Return the (X, Y) coordinate for the center point of the cell that contains the specified text.  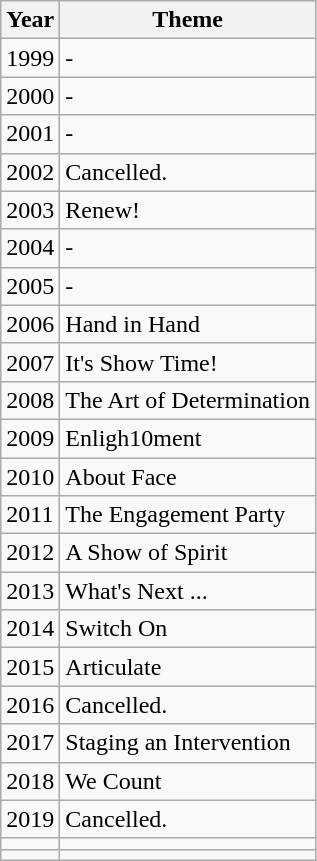
What's Next ... (188, 591)
Switch On (188, 629)
2003 (30, 210)
Renew! (188, 210)
Hand in Hand (188, 324)
A Show of Spirit (188, 553)
2006 (30, 324)
2011 (30, 515)
It's Show Time! (188, 362)
2004 (30, 248)
2002 (30, 172)
About Face (188, 477)
2009 (30, 438)
Articulate (188, 667)
2010 (30, 477)
2014 (30, 629)
The Art of Determination (188, 400)
Enligh10ment (188, 438)
The Engagement Party (188, 515)
Theme (188, 20)
2017 (30, 743)
2005 (30, 286)
Year (30, 20)
2018 (30, 781)
We Count (188, 781)
2000 (30, 96)
2001 (30, 134)
2015 (30, 667)
2016 (30, 705)
2013 (30, 591)
2019 (30, 819)
2007 (30, 362)
Staging an Intervention (188, 743)
2008 (30, 400)
1999 (30, 58)
2012 (30, 553)
